Identify which cell holds the provided text, then report its [x, y] central coordinate. 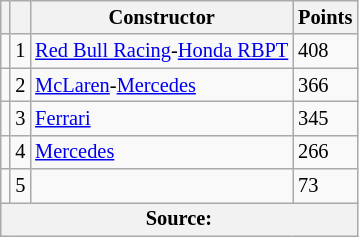
408 [325, 51]
McLaren-Mercedes [162, 85]
Points [325, 17]
Red Bull Racing-Honda RBPT [162, 51]
Source: [179, 219]
3 [20, 118]
Ferrari [162, 118]
73 [325, 186]
2 [20, 85]
1 [20, 51]
266 [325, 152]
Constructor [162, 17]
4 [20, 152]
366 [325, 85]
Mercedes [162, 152]
345 [325, 118]
5 [20, 186]
